Locate the cell with the specified text and output its [X, Y] center coordinate. 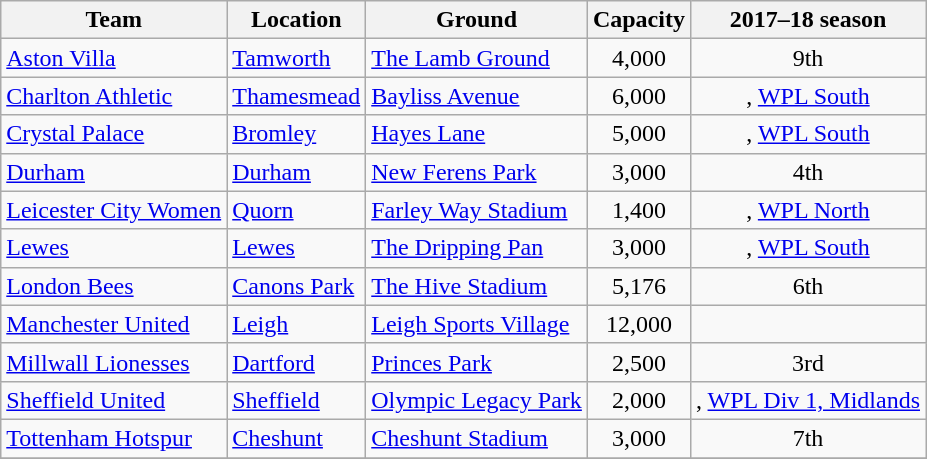
2017–18 season [808, 20]
, WPL Div 1, Midlands [808, 400]
5,176 [638, 286]
Cheshunt [296, 438]
Leicester City Women [114, 210]
4th [808, 172]
6,000 [638, 96]
Princes Park [477, 362]
4,000 [638, 58]
, WPL North [808, 210]
2,500 [638, 362]
The Dripping Pan [477, 248]
Thamesmead [296, 96]
The Hive Stadium [477, 286]
London Bees [114, 286]
New Ferens Park [477, 172]
Farley Way Stadium [477, 210]
Leigh Sports Village [477, 324]
7th [808, 438]
Cheshunt Stadium [477, 438]
12,000 [638, 324]
Hayes Lane [477, 134]
Dartford [296, 362]
Sheffield United [114, 400]
Leigh [296, 324]
9th [808, 58]
3rd [808, 362]
5,000 [638, 134]
The Lamb Ground [477, 58]
Bayliss Avenue [477, 96]
Team [114, 20]
Tamworth [296, 58]
Manchester United [114, 324]
Capacity [638, 20]
1,400 [638, 210]
Location [296, 20]
Tottenham Hotspur [114, 438]
Charlton Athletic [114, 96]
2,000 [638, 400]
Millwall Lionesses [114, 362]
Olympic Legacy Park [477, 400]
Aston Villa [114, 58]
Crystal Palace [114, 134]
Canons Park [296, 286]
6th [808, 286]
Bromley [296, 134]
Quorn [296, 210]
Sheffield [296, 400]
Ground [477, 20]
